Pinpoint the cell where the given text exists, returning its (X, Y) midpoint coordinate. 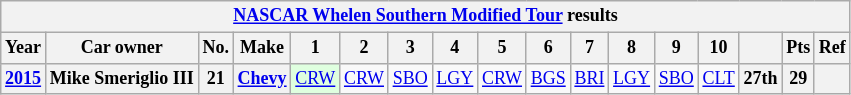
6 (548, 48)
9 (676, 48)
Make (262, 48)
10 (718, 48)
2 (364, 48)
5 (502, 48)
NASCAR Whelen Southern Modified Tour results (426, 16)
2015 (24, 78)
Chevy (262, 78)
21 (216, 78)
3 (410, 48)
CLT (718, 78)
8 (632, 48)
Mike Smeriglio III (122, 78)
4 (455, 48)
1 (316, 48)
7 (590, 48)
Ref (832, 48)
BRI (590, 78)
No. (216, 48)
27th (760, 78)
BGS (548, 78)
Pts (798, 48)
Car owner (122, 48)
29 (798, 78)
Year (24, 48)
